Determine the (X, Y) coordinate at the center of the cell enclosing the given text.  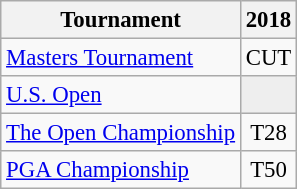
The Open Championship (121, 133)
Tournament (121, 20)
PGA Championship (121, 170)
Masters Tournament (121, 58)
T50 (268, 170)
2018 (268, 20)
T28 (268, 133)
CUT (268, 58)
U.S. Open (121, 95)
